Pinpoint the cell where the given text exists, returning its [X, Y] midpoint coordinate. 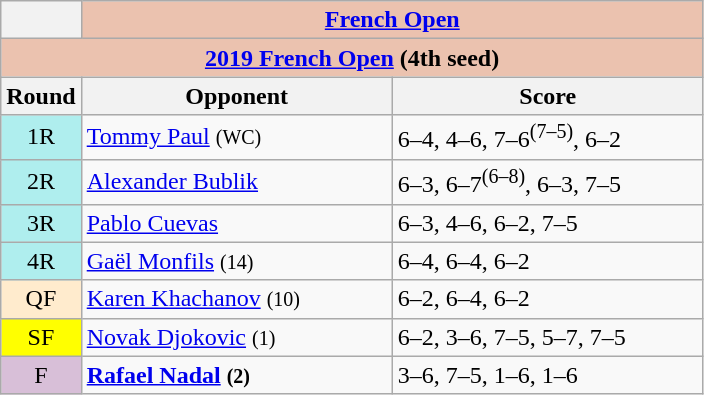
6–2, 3–6, 7–5, 5–7, 7–5 [548, 337]
Alexander Bublik [236, 182]
6–4, 4–6, 7–6(7–5), 6–2 [548, 138]
Opponent [236, 96]
6–3, 4–6, 6–2, 7–5 [548, 223]
Round [41, 96]
Gaël Monfils (14) [236, 261]
2R [41, 182]
Novak Djokovic (1) [236, 337]
6–4, 6–4, 6–2 [548, 261]
French Open [392, 20]
Score [548, 96]
Rafael Nadal (2) [236, 375]
6–3, 6–7(6–8), 6–3, 7–5 [548, 182]
SF [41, 337]
6–2, 6–4, 6–2 [548, 299]
3R [41, 223]
Pablo Cuevas [236, 223]
Tommy Paul (WC) [236, 138]
1R [41, 138]
Karen Khachanov (10) [236, 299]
4R [41, 261]
2019 French Open (4th seed) [352, 58]
3–6, 7–5, 1–6, 1–6 [548, 375]
QF [41, 299]
F [41, 375]
